Detect which cell encompasses the target text, then output its (X, Y) center coordinate. 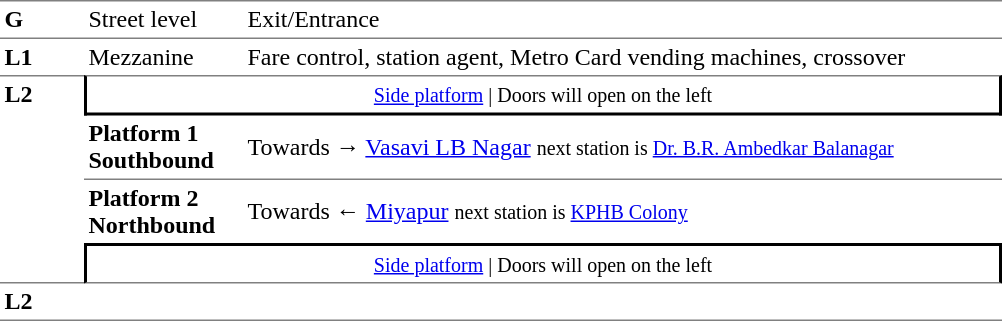
Mezzanine (164, 57)
Fare control, station agent, Metro Card vending machines, crossover (622, 57)
Towards → Vasavi LB Nagar next station is Dr. B.R. Ambedkar Balanagar (622, 148)
L1 (42, 57)
G (42, 20)
L2 (42, 179)
Exit/Entrance (622, 20)
Platform 2Northbound (164, 212)
Platform 1Southbound (164, 148)
Street level (164, 20)
Towards ← Miyapur next station is KPHB Colony (622, 212)
